Return (x, y) of the center of cell containing provided text 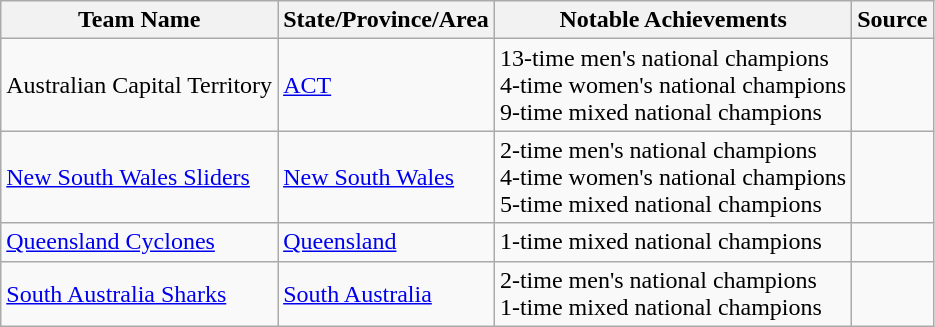
ACT (386, 85)
2-time men's national champions1-time mixed national champions (672, 294)
State/Province/Area (386, 20)
Team Name (140, 20)
2-time men's national champions4-time women's national champions5-time mixed national champions (672, 177)
13-time men's national champions4-time women's national champions9-time mixed national champions (672, 85)
Notable Achievements (672, 20)
South Australia (386, 294)
New South Wales Sliders (140, 177)
Australian Capital Territory (140, 85)
New South Wales (386, 177)
1-time mixed national champions (672, 242)
Queensland (386, 242)
Queensland Cyclones (140, 242)
South Australia Sharks (140, 294)
Source (892, 20)
